Detect which cell encompasses the target text, then output its [x, y] center coordinate. 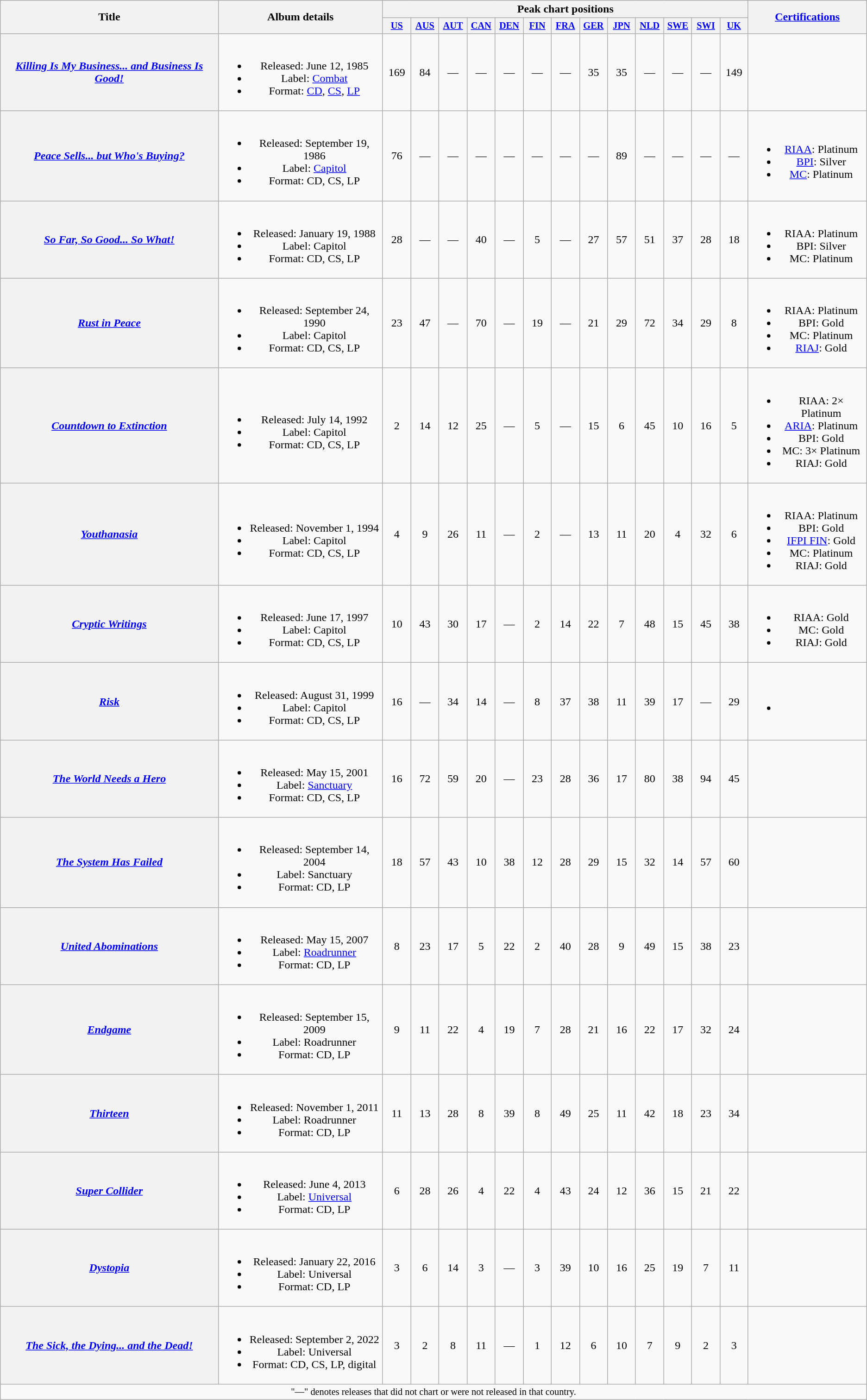
Released: June 4, 2013Label: UniversalFormat: CD, LP [300, 1190]
AUS [425, 26]
Peak chart positions [565, 9]
CAN [481, 26]
149 [734, 72]
Certifications [807, 17]
51 [649, 240]
UK [734, 26]
RIAA: GoldMC: GoldRIAJ: Gold [807, 624]
76 [396, 156]
Released: September 15, 2009Label: RoadrunnerFormat: CD, LP [300, 1030]
"—" denotes releases that did not chart or were not released in that country. [433, 1392]
Dystopia [109, 1268]
Youthanasia [109, 534]
FRA [565, 26]
Released: May 15, 2007Label: RoadrunnerFormat: CD, LP [300, 946]
48 [649, 624]
42 [649, 1113]
Rust in Peace [109, 323]
RIAA: PlatinumBPI: GoldMC: PlatinumRIAJ: Gold [807, 323]
RIAA: 2× PlatinumARIA: PlatinumBPI: GoldMC: 3× PlatinumRIAJ: Gold [807, 426]
Released: November 1, 2011Label: RoadrunnerFormat: CD, LP [300, 1113]
47 [425, 323]
Released: June 12, 1985Label: CombatFormat: CD, CS, LP [300, 72]
JPN [622, 26]
The Sick, the Dying... and the Dead! [109, 1345]
169 [396, 72]
Risk [109, 701]
Cryptic Writings [109, 624]
94 [706, 779]
Released: August 31, 1999Label: CapitolFormat: CD, CS, LP [300, 701]
Released: June 17, 1997Label: CapitolFormat: CD, CS, LP [300, 624]
84 [425, 72]
Super Collider [109, 1190]
Thirteen [109, 1113]
The World Needs a Hero [109, 779]
80 [649, 779]
Killing Is My Business... and Business Is Good! [109, 72]
Peace Sells... but Who's Buying? [109, 156]
89 [622, 156]
The System Has Failed [109, 862]
Released: September 19, 1986Label: CapitolFormat: CD, CS, LP [300, 156]
Title [109, 17]
SWE [678, 26]
59 [453, 779]
AUT [453, 26]
60 [734, 862]
Countdown to Extinction [109, 426]
Released: May 15, 2001Label: SanctuaryFormat: CD, CS, LP [300, 779]
US [396, 26]
30 [453, 624]
United Abominations [109, 946]
SWI [706, 26]
DEN [509, 26]
Released: January 19, 1988Label: CapitolFormat: CD, CS, LP [300, 240]
FIN [537, 26]
Released: September 2, 2022Label: UniversalFormat: CD, CS, LP, digital [300, 1345]
Released: July 14, 1992Label: CapitolFormat: CD, CS, LP [300, 426]
Released: November 1, 1994Label: CapitolFormat: CD, CS, LP [300, 534]
Released: September 24, 1990Label: CapitolFormat: CD, CS, LP [300, 323]
1 [537, 1345]
Released: January 22, 2016Label: UniversalFormat: CD, LP [300, 1268]
NLD [649, 26]
27 [594, 240]
GER [594, 26]
RIAA: PlatinumBPI: GoldIFPI FIN: GoldMC: PlatinumRIAJ: Gold [807, 534]
Released: September 14, 2004Label: SanctuaryFormat: CD, LP [300, 862]
So Far, So Good... So What! [109, 240]
70 [481, 323]
Endgame [109, 1030]
Album details [300, 17]
